Scan for the cell matching the given text and deliver its (X, Y) coordinate at center. 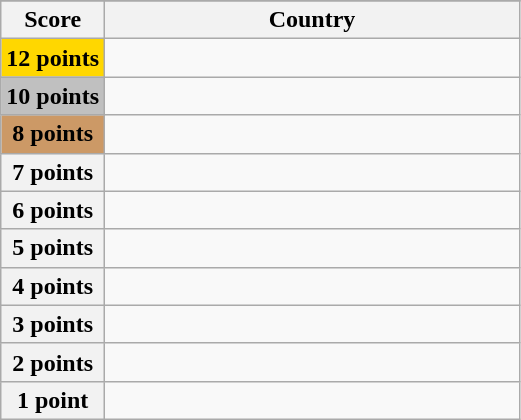
3 points (53, 324)
6 points (53, 210)
4 points (53, 286)
Score (53, 20)
7 points (53, 172)
5 points (53, 248)
10 points (53, 96)
8 points (53, 134)
1 point (53, 400)
12 points (53, 58)
2 points (53, 362)
Country (312, 20)
